Output the [x, y] coordinate of the center of the cell containing the given text.  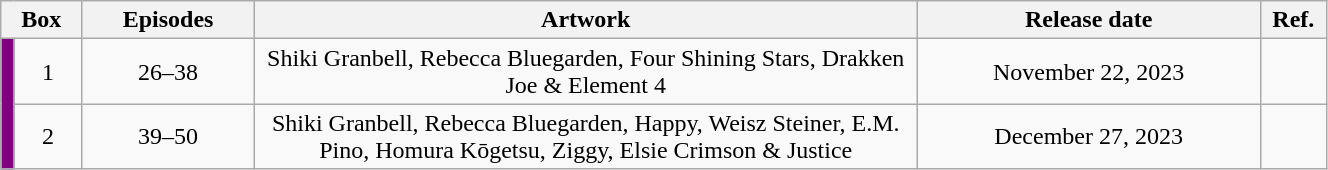
Release date [1088, 20]
November 22, 2023 [1088, 72]
Box [42, 20]
Shiki Granbell, Rebecca Bluegarden, Happy, Weisz Steiner, E.M. Pino, Homura Kōgetsu, Ziggy, Elsie Crimson & Justice [586, 136]
Shiki Granbell, Rebecca Bluegarden, Four Shining Stars, Drakken Joe & Element 4 [586, 72]
26–38 [168, 72]
Ref. [1293, 20]
1 [48, 72]
2 [48, 136]
Artwork [586, 20]
Episodes [168, 20]
December 27, 2023 [1088, 136]
39–50 [168, 136]
